Output the (x, y) coordinate of the center of the cell containing the given text.  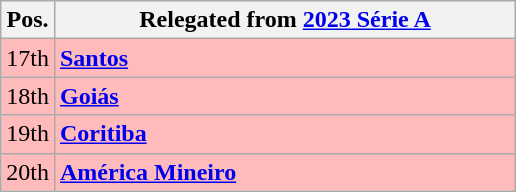
20th (28, 172)
Santos (284, 58)
18th (28, 96)
Coritiba (284, 134)
Relegated from 2023 Série A (284, 20)
América Mineiro (284, 172)
Goiás (284, 96)
19th (28, 134)
17th (28, 58)
Pos. (28, 20)
